Return [x, y] of the center of cell containing provided text 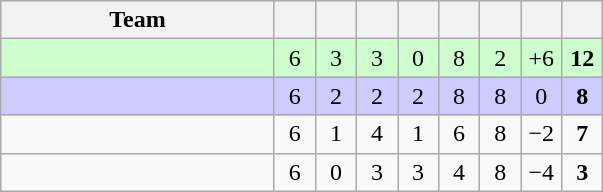
−2 [542, 134]
−4 [542, 172]
12 [582, 58]
Team [138, 20]
+6 [542, 58]
7 [582, 134]
